From the cell containing the given text, extract its center point as (x, y) coordinate. 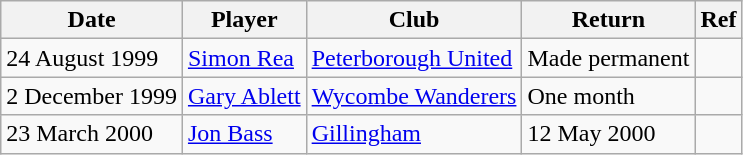
Gary Ablett (244, 96)
Simon Rea (244, 58)
Player (244, 20)
24 August 1999 (92, 58)
Gillingham (414, 134)
Return (608, 20)
12 May 2000 (608, 134)
Ref (718, 20)
2 December 1999 (92, 96)
Jon Bass (244, 134)
Date (92, 20)
Wycombe Wanderers (414, 96)
One month (608, 96)
Club (414, 20)
Made permanent (608, 58)
Peterborough United (414, 58)
23 March 2000 (92, 134)
